For the text-containing cell, return its midpoint in (X, Y) coordinate format. 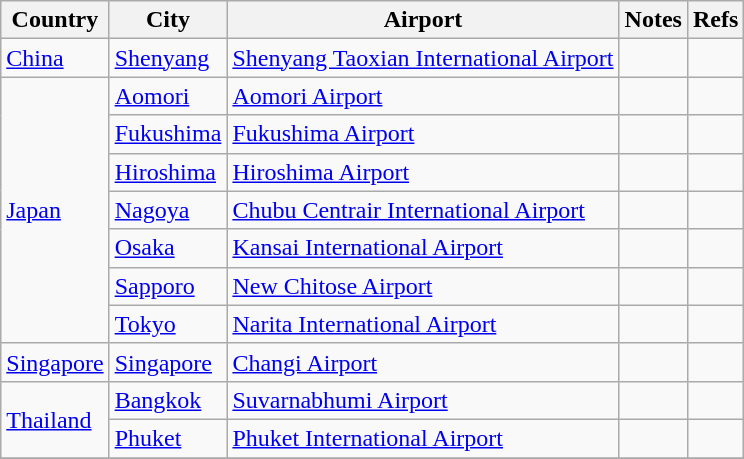
Kansai International Airport (423, 248)
New Chitose Airport (423, 286)
City (168, 20)
Phuket (168, 438)
Country (55, 20)
Hiroshima Airport (423, 172)
Chubu Centrair International Airport (423, 210)
Aomori Airport (423, 96)
Nagoya (168, 210)
Refs (715, 20)
Osaka (168, 248)
Thailand (55, 419)
Fukushima Airport (423, 134)
Shenyang (168, 58)
Airport (423, 20)
Hiroshima (168, 172)
Changi Airport (423, 362)
China (55, 58)
Shenyang Taoxian International Airport (423, 58)
Fukushima (168, 134)
Notes (653, 20)
Sapporo (168, 286)
Bangkok (168, 400)
Suvarnabhumi Airport (423, 400)
Tokyo (168, 324)
Japan (55, 210)
Phuket International Airport (423, 438)
Aomori (168, 96)
Narita International Airport (423, 324)
